Extract the [X, Y] coordinate from the center of the cell holding the provided text.  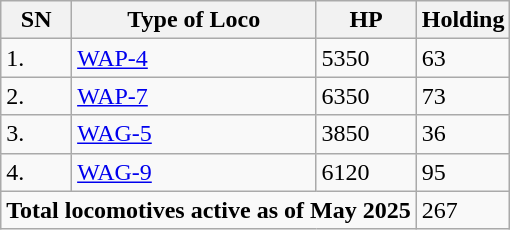
3. [36, 134]
Total locomotives active as of May 2025 [208, 210]
5350 [366, 58]
36 [463, 134]
WAP-7 [194, 96]
63 [463, 58]
6350 [366, 96]
WAG-9 [194, 172]
SN [36, 20]
4. [36, 172]
1. [36, 58]
Type of Loco [194, 20]
WAG-5 [194, 134]
2. [36, 96]
3850 [366, 134]
73 [463, 96]
267 [463, 210]
Holding [463, 20]
HP [366, 20]
WAP-4 [194, 58]
95 [463, 172]
6120 [366, 172]
